Find where the given text appears and provide that cell's center as (x, y) coordinate. 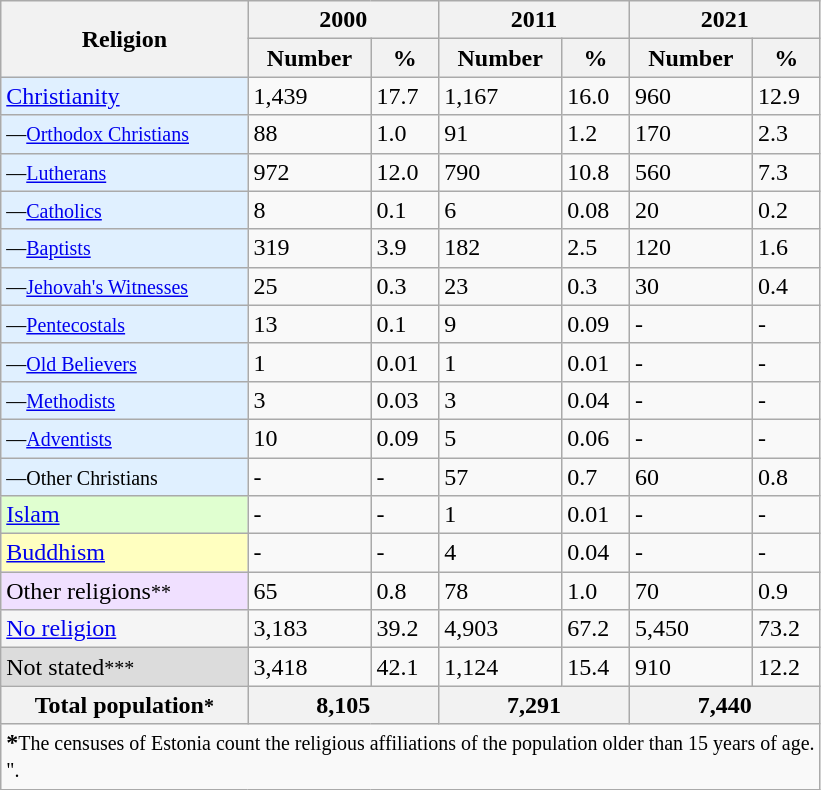
13 (310, 324)
3,183 (310, 629)
790 (500, 172)
17.7 (405, 96)
Islam (124, 515)
972 (310, 172)
10 (310, 438)
0.08 (596, 210)
15.4 (596, 667)
60 (690, 477)
0.9 (786, 591)
65 (310, 591)
—Other Christians (124, 477)
30 (690, 286)
Total population* (124, 705)
57 (500, 477)
0.06 (596, 438)
—Orthodox Christians (124, 134)
5,450 (690, 629)
2.3 (786, 134)
—Lutherans (124, 172)
20 (690, 210)
12.9 (786, 96)
960 (690, 96)
23 (500, 286)
12.2 (786, 667)
8 (310, 210)
2000 (344, 20)
—Methodists (124, 400)
39.2 (405, 629)
7,440 (724, 705)
0.4 (786, 286)
67.2 (596, 629)
88 (310, 134)
182 (500, 248)
7.3 (786, 172)
42.1 (405, 667)
73.2 (786, 629)
Buddhism (124, 553)
1.2 (596, 134)
2011 (534, 20)
2.5 (596, 248)
3.9 (405, 248)
91 (500, 134)
No religion (124, 629)
3,418 (310, 667)
1,124 (500, 667)
6 (500, 210)
—Pentecostals (124, 324)
170 (690, 134)
—Adventists (124, 438)
12.0 (405, 172)
1.6 (786, 248)
7,291 (534, 705)
—Baptists (124, 248)
—Catholics (124, 210)
910 (690, 667)
4,903 (500, 629)
78 (500, 591)
*The censuses of Estonia count the religious affiliations of the population older than 15 years of age.". (410, 756)
8,105 (344, 705)
4 (500, 553)
Religion (124, 39)
16.0 (596, 96)
120 (690, 248)
2021 (724, 20)
9 (500, 324)
Other religions** (124, 591)
70 (690, 591)
5 (500, 438)
1,167 (500, 96)
0.2 (786, 210)
Christianity (124, 96)
0.7 (596, 477)
25 (310, 286)
319 (310, 248)
10.8 (596, 172)
560 (690, 172)
Not stated*** (124, 667)
1,439 (310, 96)
0.03 (405, 400)
—Old Believers (124, 362)
—Jehovah's Witnesses (124, 286)
